Capture the cell that displays the provided text and extract its (x, y) central coordinate. 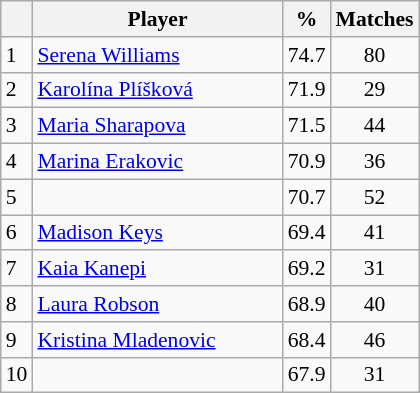
41 (374, 233)
9 (17, 340)
70.9 (307, 162)
Marina Erakovic (157, 162)
71.9 (307, 90)
68.4 (307, 340)
Madison Keys (157, 233)
46 (374, 340)
Player (157, 19)
Laura Robson (157, 304)
Kaia Kanepi (157, 269)
36 (374, 162)
1 (17, 55)
69.2 (307, 269)
% (307, 19)
3 (17, 126)
2 (17, 90)
40 (374, 304)
7 (17, 269)
52 (374, 197)
Serena Williams (157, 55)
70.7 (307, 197)
69.4 (307, 233)
74.7 (307, 55)
Kristina Mladenovic (157, 340)
29 (374, 90)
8 (17, 304)
67.9 (307, 375)
5 (17, 197)
10 (17, 375)
6 (17, 233)
80 (374, 55)
4 (17, 162)
71.5 (307, 126)
Maria Sharapova (157, 126)
Karolína Plíšková (157, 90)
Matches (374, 19)
68.9 (307, 304)
44 (374, 126)
